From the cell containing the given text, extract its center point as [x, y] coordinate. 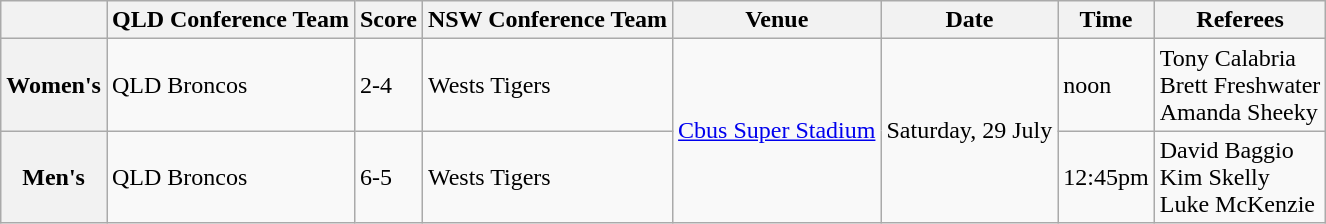
Men's [54, 177]
Time [1106, 20]
Venue [777, 20]
Tony CalabriaBrett FreshwaterAmanda Sheeky [1240, 85]
noon [1106, 85]
6-5 [388, 177]
Date [970, 20]
Referees [1240, 20]
12:45pm [1106, 177]
Cbus Super Stadium [777, 131]
Saturday, 29 July [970, 131]
Score [388, 20]
QLD Conference Team [230, 20]
Women's [54, 85]
2-4 [388, 85]
NSW Conference Team [547, 20]
David BaggioKim SkellyLuke McKenzie [1240, 177]
